Output the [X, Y] coordinate of the center of the cell containing the given text.  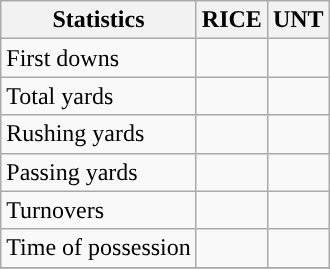
Turnovers [99, 210]
First downs [99, 58]
Passing yards [99, 172]
Statistics [99, 20]
UNT [298, 20]
Total yards [99, 96]
Time of possession [99, 248]
Rushing yards [99, 134]
RICE [232, 20]
